Return [X, Y] of the center of cell containing provided text 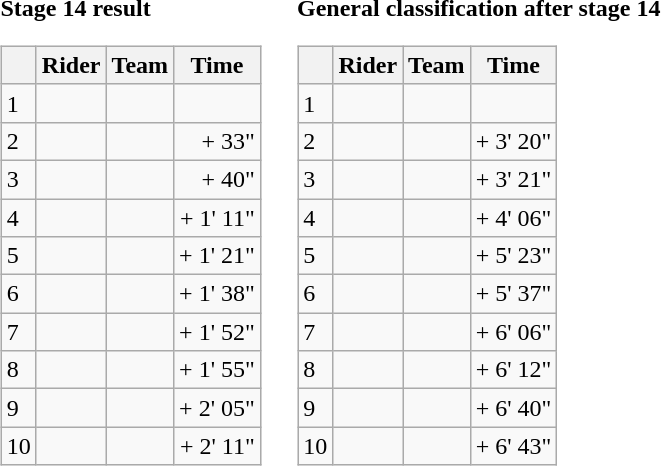
+ 2' 05" [218, 408]
+ 1' 52" [218, 332]
+ 6' 12" [514, 370]
+ 2' 11" [218, 446]
+ 3' 21" [514, 179]
+ 1' 11" [218, 217]
+ 1' 21" [218, 256]
+ 4' 06" [514, 217]
+ 1' 38" [218, 294]
+ 6' 43" [514, 446]
+ 3' 20" [514, 141]
+ 6' 06" [514, 332]
+ 5' 37" [514, 294]
+ 1' 55" [218, 370]
+ 5' 23" [514, 256]
+ 6' 40" [514, 408]
+ 33" [218, 141]
+ 40" [218, 179]
